Find where the given text appears and provide that cell's center as (x, y) coordinate. 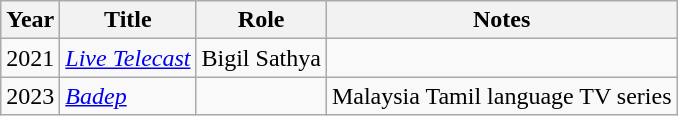
Role (261, 20)
Year (30, 20)
Title (128, 20)
2021 (30, 58)
Bigil Sathya (261, 58)
Live Telecast (128, 58)
Notes (502, 20)
Malaysia Tamil language TV series (502, 96)
Badep (128, 96)
2023 (30, 96)
